Locate the cell with the specified text and output its [X, Y] center coordinate. 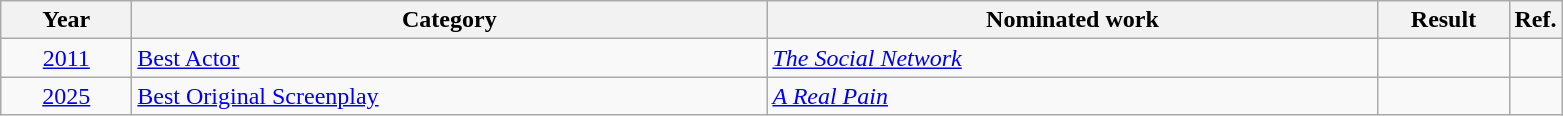
Category [450, 20]
2011 [66, 58]
A Real Pain [1072, 96]
The Social Network [1072, 58]
Year [66, 20]
Best Actor [450, 58]
2025 [66, 96]
Ref. [1536, 20]
Best Original Screenplay [450, 96]
Nominated work [1072, 20]
Result [1444, 20]
